Return (X, Y) of the center of cell containing provided text 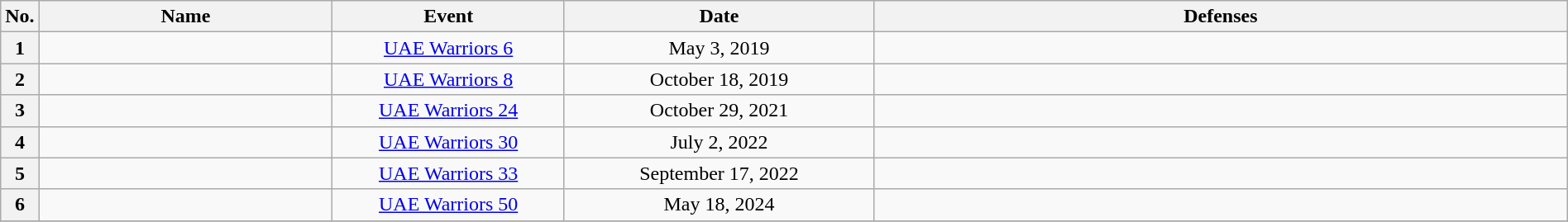
Defenses (1221, 17)
Event (448, 17)
May 18, 2024 (719, 205)
UAE Warriors 30 (448, 142)
3 (20, 111)
5 (20, 173)
1 (20, 48)
October 18, 2019 (719, 79)
Date (719, 17)
September 17, 2022 (719, 173)
Name (185, 17)
UAE Warriors 33 (448, 173)
October 29, 2021 (719, 111)
UAE Warriors 24 (448, 111)
UAE Warriors 8 (448, 79)
2 (20, 79)
4 (20, 142)
UAE Warriors 50 (448, 205)
No. (20, 17)
May 3, 2019 (719, 48)
6 (20, 205)
July 2, 2022 (719, 142)
UAE Warriors 6 (448, 48)
